Detect which cell encompasses the target text, then output its (x, y) center coordinate. 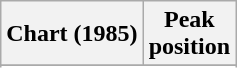
Peakposition (189, 34)
Chart (1985) (72, 34)
